From the cell containing the given text, extract its center point as [X, Y] coordinate. 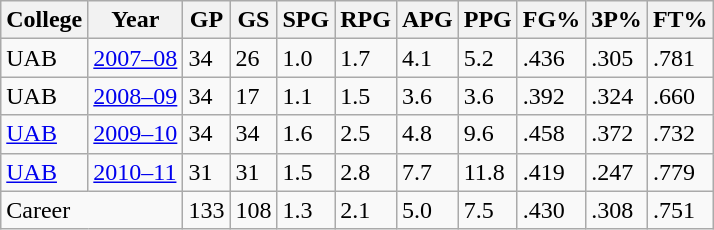
.732 [680, 134]
5.0 [427, 210]
4.1 [427, 58]
2.8 [366, 172]
Career [92, 210]
1.1 [306, 96]
.305 [617, 58]
FT% [680, 20]
3P% [617, 20]
9.6 [488, 134]
.436 [551, 58]
.419 [551, 172]
.372 [617, 134]
SPG [306, 20]
PPG [488, 20]
2009–10 [136, 134]
.324 [617, 96]
.458 [551, 134]
133 [206, 210]
.660 [680, 96]
2010–11 [136, 172]
GP [206, 20]
5.2 [488, 58]
11.8 [488, 172]
.779 [680, 172]
.430 [551, 210]
1.0 [306, 58]
1.7 [366, 58]
APG [427, 20]
.392 [551, 96]
College [44, 20]
2008–09 [136, 96]
4.8 [427, 134]
GS [254, 20]
FG% [551, 20]
108 [254, 210]
1.6 [306, 134]
Year [136, 20]
.781 [680, 58]
17 [254, 96]
7.7 [427, 172]
2.1 [366, 210]
1.3 [306, 210]
RPG [366, 20]
2007–08 [136, 58]
2.5 [366, 134]
7.5 [488, 210]
.247 [617, 172]
26 [254, 58]
.308 [617, 210]
.751 [680, 210]
